Find where the given text appears and provide that cell's center as [X, Y] coordinate. 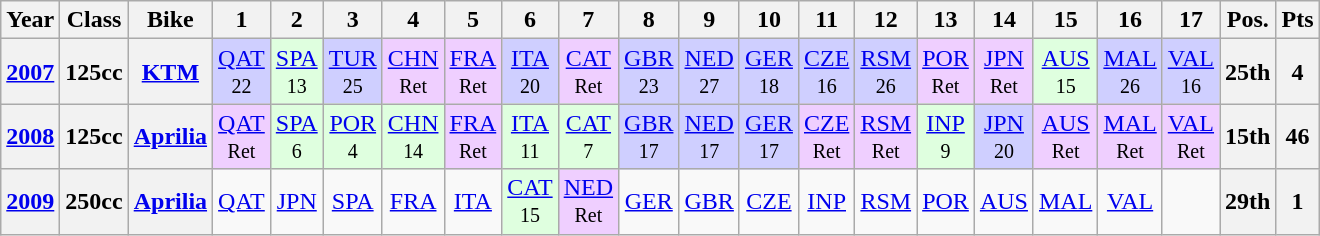
GBR17 [649, 136]
MAL26 [1130, 72]
Class [94, 20]
17 [1190, 20]
Pos. [1248, 20]
14 [1004, 20]
GBR23 [649, 72]
ITA [473, 202]
ITA20 [530, 72]
JPN20 [1004, 136]
NED17 [709, 136]
CZE [768, 202]
INP [826, 202]
QAT [242, 202]
SPA13 [296, 72]
2009 [30, 202]
7 [588, 20]
JPN [296, 202]
PORRet [946, 72]
VALRet [1190, 136]
46 [1298, 136]
15th [1248, 136]
TUR25 [352, 72]
JPNRet [1004, 72]
Year [30, 20]
2007 [30, 72]
CHNRet [413, 72]
INP9 [946, 136]
Pts [1298, 20]
GER [649, 202]
16 [1130, 20]
QATRet [242, 136]
NED27 [709, 72]
AUSRet [1065, 136]
2 [296, 20]
MAL [1065, 202]
25th [1248, 72]
MALRet [1130, 136]
RSM [886, 202]
11 [826, 20]
CZE16 [826, 72]
VAL [1130, 202]
12 [886, 20]
KTM [170, 72]
GER17 [768, 136]
ITA11 [530, 136]
AUS [1004, 202]
CHN14 [413, 136]
GER18 [768, 72]
8 [649, 20]
POR [946, 202]
5 [473, 20]
POR4 [352, 136]
AUS15 [1065, 72]
SPA6 [296, 136]
CZERet [826, 136]
9 [709, 20]
6 [530, 20]
CAT15 [530, 202]
Bike [170, 20]
RSM26 [886, 72]
29th [1248, 202]
2008 [30, 136]
GBR [709, 202]
RSMRet [886, 136]
CATRet [588, 72]
CAT7 [588, 136]
SPA [352, 202]
NEDRet [588, 202]
VAL16 [1190, 72]
10 [768, 20]
13 [946, 20]
15 [1065, 20]
FRA [413, 202]
QAT22 [242, 72]
250cc [94, 202]
3 [352, 20]
